Detect which cell encompasses the target text, then output its [X, Y] center coordinate. 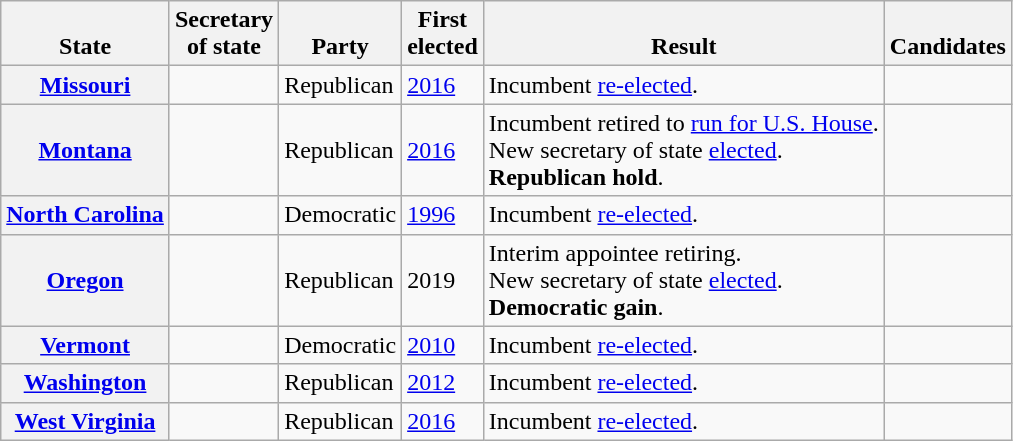
1996 [443, 215]
Secretaryof state [224, 34]
Party [340, 34]
State [86, 34]
Firstelected [443, 34]
Oregon [86, 280]
North Carolina [86, 215]
Interim appointee retiring.New secretary of state elected.Democratic gain. [684, 280]
Missouri [86, 85]
2019 [443, 280]
Vermont [86, 345]
Montana [86, 150]
Washington [86, 383]
2012 [443, 383]
West Virginia [86, 421]
2010 [443, 345]
Incumbent retired to run for U.S. House.New secretary of state elected.Republican hold. [684, 150]
Result [684, 34]
Candidates [948, 34]
